Locate the cell with the specified text and output its [x, y] center coordinate. 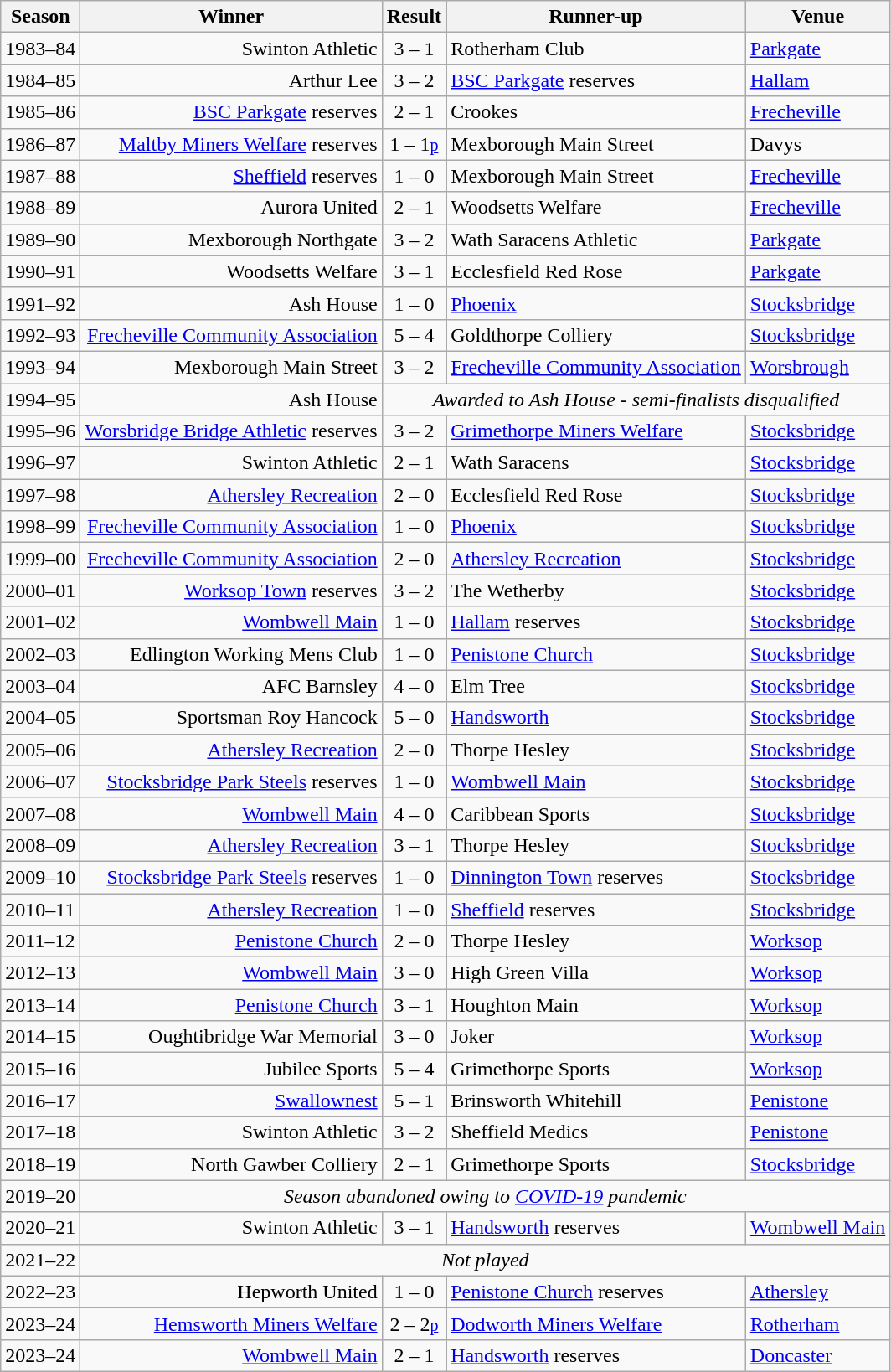
Dinnington Town reserves [596, 877]
2010–11 [40, 909]
1 – 1p [414, 144]
Mexborough Northgate [231, 240]
Jubilee Sports [231, 1069]
5 – 0 [414, 718]
2007–08 [40, 813]
The Wetherby [596, 591]
Arthur Lee [231, 80]
2021–22 [40, 1260]
Hemsworth Miners Welfare [231, 1323]
1984–85 [40, 80]
Athersley [817, 1292]
2019–20 [40, 1196]
Worksop Town reserves [231, 591]
2015–16 [40, 1069]
1985–86 [40, 112]
Season [40, 17]
2016–17 [40, 1101]
Not played [486, 1260]
Houghton Main [596, 1005]
1983–84 [40, 49]
1989–90 [40, 240]
2011–12 [40, 941]
1987–88 [40, 176]
Handsworth [596, 718]
2022–23 [40, 1292]
Hallam reserves [596, 622]
Rotherham [817, 1323]
1993–94 [40, 367]
1996–97 [40, 463]
Winner [231, 17]
Penistone Church reserves [596, 1292]
1995–96 [40, 431]
Rotherham Club [596, 49]
Venue [817, 17]
Dodworth Miners Welfare [596, 1323]
Oughtibridge War Memorial [231, 1037]
1994–95 [40, 400]
High Green Villa [596, 973]
2 – 2p [414, 1323]
Doncaster [817, 1355]
North Gawber Colliery [231, 1164]
Runner-up [596, 17]
Grimethorpe Miners Welfare [596, 431]
2014–15 [40, 1037]
1986–87 [40, 144]
2017–18 [40, 1132]
2013–14 [40, 1005]
1998–99 [40, 527]
2020–21 [40, 1228]
2009–10 [40, 877]
Caribbean Sports [596, 813]
Worsbridge Bridge Athletic reserves [231, 431]
Joker [596, 1037]
2003–04 [40, 686]
AFC Barnsley [231, 686]
Wath Saracens [596, 463]
2004–05 [40, 718]
Hallam [817, 80]
Goldthorpe Colliery [596, 335]
Sheffield Medics [596, 1132]
Swallownest [231, 1101]
2018–19 [40, 1164]
Edlington Working Mens Club [231, 654]
2000–01 [40, 591]
Awarded to Ash House - semi-finalists disqualified [636, 400]
2008–09 [40, 845]
Sportsman Roy Hancock [231, 718]
5 – 1 [414, 1101]
1990–91 [40, 271]
1992–93 [40, 335]
1997–98 [40, 495]
Hepworth United [231, 1292]
Brinsworth Whitehill [596, 1101]
Season abandoned owing to COVID-19 pandemic [486, 1196]
Aurora United [231, 208]
2012–13 [40, 973]
Worsbrough [817, 367]
Davys [817, 144]
2005–06 [40, 750]
2006–07 [40, 781]
Wath Saracens Athletic [596, 240]
1999–00 [40, 559]
2002–03 [40, 654]
1991–92 [40, 303]
2001–02 [40, 622]
1988–89 [40, 208]
Result [414, 17]
Crookes [596, 112]
Maltby Miners Welfare reserves [231, 144]
Elm Tree [596, 686]
